Output the (x, y) coordinate of the center of the cell containing the given text.  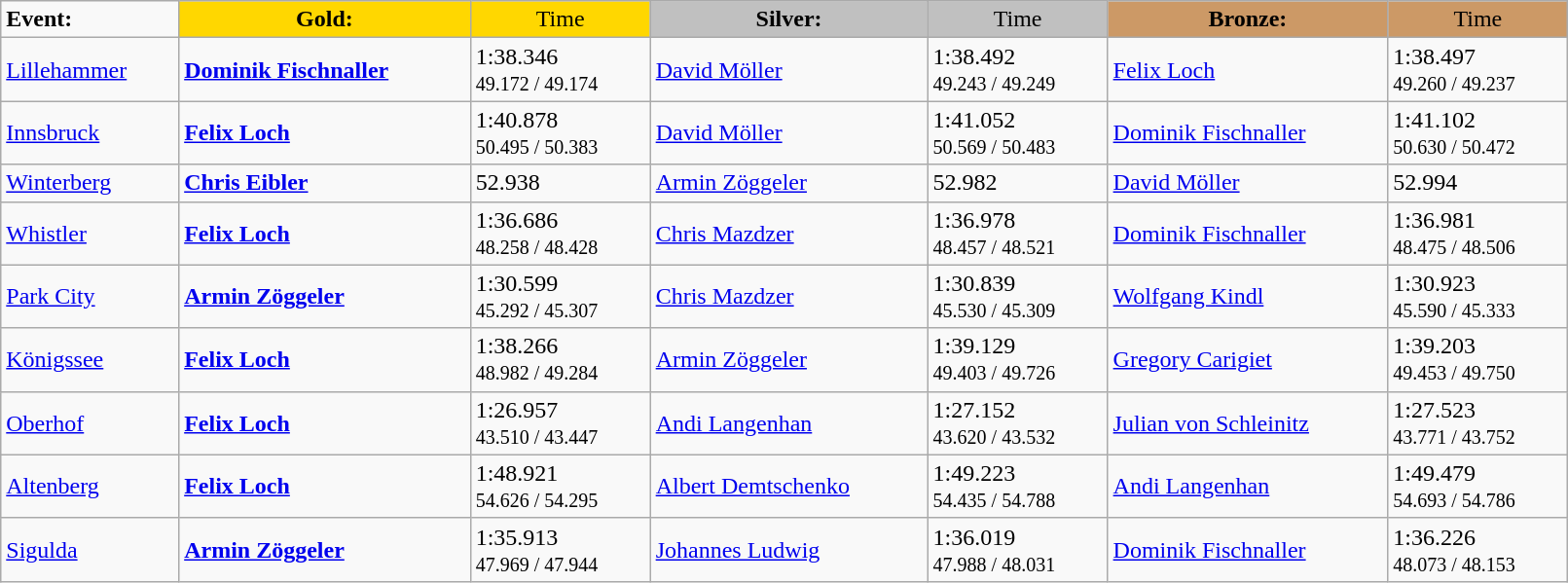
Gregory Carigiet (1248, 360)
Johannes Ludwig (788, 549)
Gold: (325, 19)
1:38.26648.982 / 49.284 (561, 360)
Wolfgang Kindl (1248, 296)
1:35.91347.969 / 47.944 (561, 549)
1:38.49249.243 / 49.249 (1018, 70)
Park City (90, 296)
Bronze: (1248, 19)
52.982 (1018, 183)
1:30.59945.292 / 45.307 (561, 296)
1:27.15243.620 / 43.532 (1018, 422)
Whistler (90, 234)
Albert Demtschenko (788, 487)
Winterberg (90, 183)
Chris Eibler (325, 183)
1:39.20349.453 / 49.750 (1477, 360)
1:36.68648.258 / 48.428 (561, 234)
1:41.05250.569 / 50.483 (1018, 132)
1:30.83945.530 / 45.309 (1018, 296)
1:41.102 50.630 / 50.472 (1477, 132)
Event: (90, 19)
1:49.22354.435 / 54.788 (1018, 487)
Oberhof (90, 422)
Lillehammer (90, 70)
1:30.92345.590 / 45.333 (1477, 296)
52.994 (1477, 183)
Innsbruck (90, 132)
1:38.346 49.172 / 49.174 (561, 70)
1:39.12949.403 / 49.726 (1018, 360)
1:48.92154.626 / 54.295 (561, 487)
1:26.95743.510 / 43.447 (561, 422)
1:36.01947.988 / 48.031 (1018, 549)
1:38.49749.260 / 49.237 (1477, 70)
Altenberg (90, 487)
1:36.98148.475 / 48.506 (1477, 234)
Sigulda (90, 549)
1:49.47954.693 / 54.786 (1477, 487)
1:27.52343.771 / 43.752 (1477, 422)
52.938 (561, 183)
Königssee (90, 360)
1:36.22648.073 / 48.153 (1477, 549)
1:36.97848.457 / 48.521 (1018, 234)
1:40.87850.495 / 50.383 (561, 132)
Julian von Schleinitz (1248, 422)
Silver: (788, 19)
